Search for the cell housing the specified text and yield its [x, y] center coordinate. 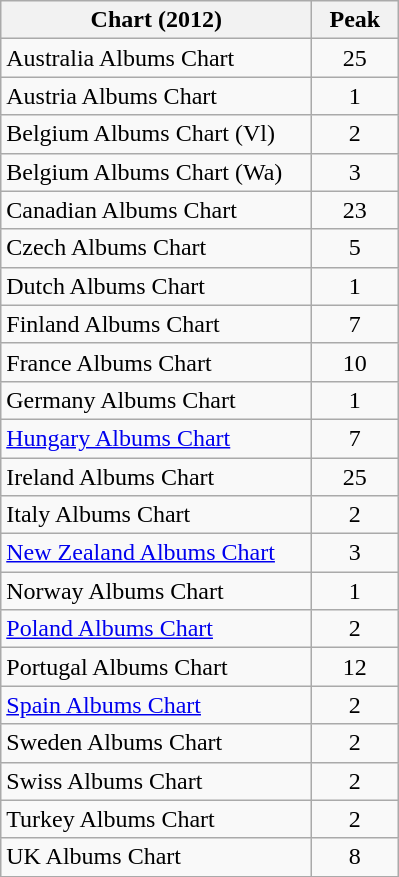
France Albums Chart [156, 362]
Chart (2012) [156, 20]
5 [355, 248]
Austria Albums Chart [156, 96]
Norway Albums Chart [156, 591]
Italy Albums Chart [156, 515]
10 [355, 362]
Dutch Albums Chart [156, 286]
Sweden Albums Chart [156, 743]
Czech Albums Chart [156, 248]
UK Albums Chart [156, 857]
8 [355, 857]
Hungary Albums Chart [156, 438]
23 [355, 210]
Spain Albums Chart [156, 705]
Germany Albums Chart [156, 400]
Belgium Albums Chart (Wa) [156, 172]
Australia Albums Chart [156, 58]
12 [355, 667]
Poland Albums Chart [156, 629]
Ireland Albums Chart [156, 477]
Turkey Albums Chart [156, 819]
Belgium Albums Chart (Vl) [156, 134]
Peak [355, 20]
New Zealand Albums Chart [156, 553]
Finland Albums Chart [156, 324]
Swiss Albums Chart [156, 781]
Portugal Albums Chart [156, 667]
Canadian Albums Chart [156, 210]
